Determine the (X, Y) coordinate at the center of the cell enclosing the given text.  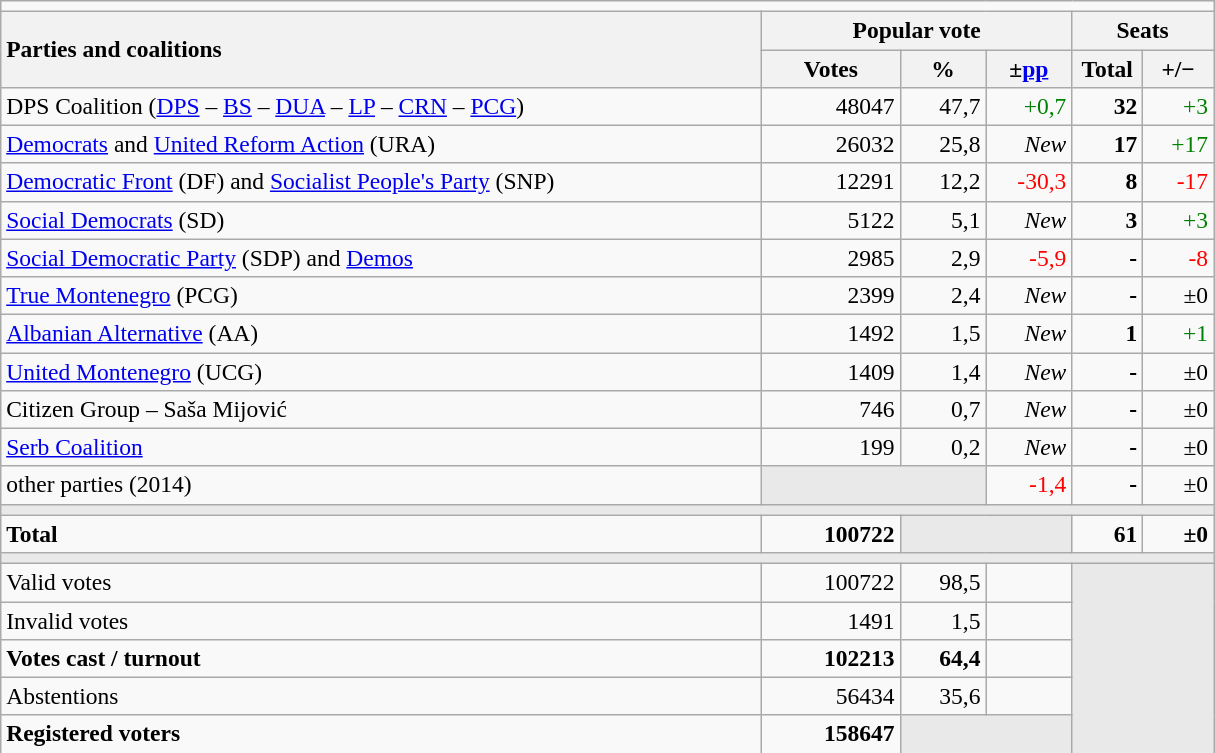
-8 (1178, 258)
Invalid votes (382, 620)
Votes cast / turnout (382, 658)
+/− (1178, 68)
199 (831, 447)
DPS Coalition (DPS – BS – DUA – LP – CRN – PCG) (382, 106)
12,2 (943, 182)
17 (1108, 144)
2985 (831, 258)
158647 (831, 734)
1409 (831, 371)
5,1 (943, 220)
48047 (831, 106)
+0,7 (1029, 106)
61 (1108, 534)
8 (1108, 182)
56434 (831, 696)
-30,3 (1029, 182)
2,4 (943, 295)
98,5 (943, 582)
0,2 (943, 447)
Popular vote (917, 30)
25,8 (943, 144)
1 (1108, 333)
True Montenegro (PCG) (382, 295)
% (943, 68)
+17 (1178, 144)
12291 (831, 182)
-17 (1178, 182)
35,6 (943, 696)
32 (1108, 106)
Abstentions (382, 696)
1,4 (943, 371)
Social Democratic Party (SDP) and Demos (382, 258)
1492 (831, 333)
±pp (1029, 68)
-5,9 (1029, 258)
Democrats and United Reform Action (URA) (382, 144)
Social Democrats (SD) (382, 220)
Votes (831, 68)
Serb Coalition (382, 447)
26032 (831, 144)
Citizen Group – Saša Mijović (382, 409)
other parties (2014) (382, 485)
Seats (1143, 30)
United Montenegro (UCG) (382, 371)
5122 (831, 220)
2399 (831, 295)
Albanian Alternative (АА) (382, 333)
746 (831, 409)
0,7 (943, 409)
47,7 (943, 106)
Valid votes (382, 582)
102213 (831, 658)
64,4 (943, 658)
3 (1108, 220)
-1,4 (1029, 485)
Registered voters (382, 734)
2,9 (943, 258)
Parties and coalitions (382, 49)
+1 (1178, 333)
1491 (831, 620)
Democratic Front (DF) and Socialist People's Party (SNP) (382, 182)
